Pinpoint the cell where the given text exists, returning its [x, y] midpoint coordinate. 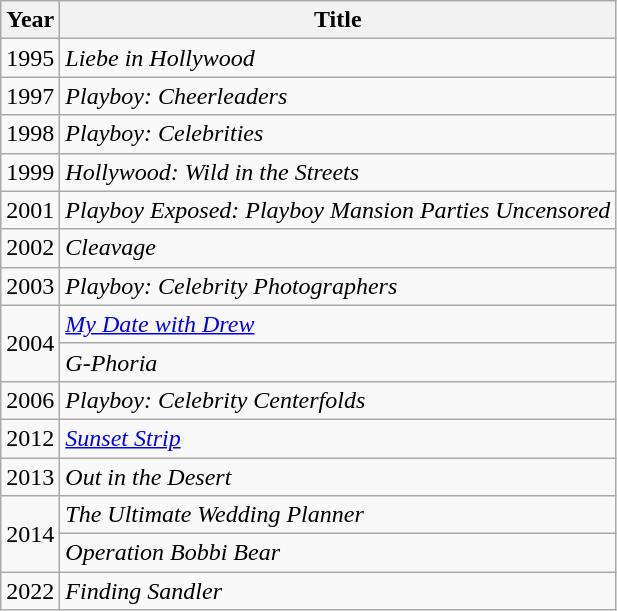
2012 [30, 438]
Playboy: Celebrities [338, 134]
Sunset Strip [338, 438]
2001 [30, 210]
2002 [30, 248]
Hollywood: Wild in the Streets [338, 172]
Year [30, 20]
2004 [30, 343]
Liebe in Hollywood [338, 58]
1999 [30, 172]
2006 [30, 400]
Playboy: Cheerleaders [338, 96]
Operation Bobbi Bear [338, 553]
1998 [30, 134]
Cleavage [338, 248]
Finding Sandler [338, 591]
2013 [30, 477]
G-Phoria [338, 362]
Playboy: Celebrity Centerfolds [338, 400]
My Date with Drew [338, 324]
Out in the Desert [338, 477]
The Ultimate Wedding Planner [338, 515]
2003 [30, 286]
Playboy: Celebrity Photographers [338, 286]
Title [338, 20]
2014 [30, 534]
Playboy Exposed: Playboy Mansion Parties Uncensored [338, 210]
1995 [30, 58]
1997 [30, 96]
2022 [30, 591]
